Pinpoint the cell where the given text exists, returning its [X, Y] midpoint coordinate. 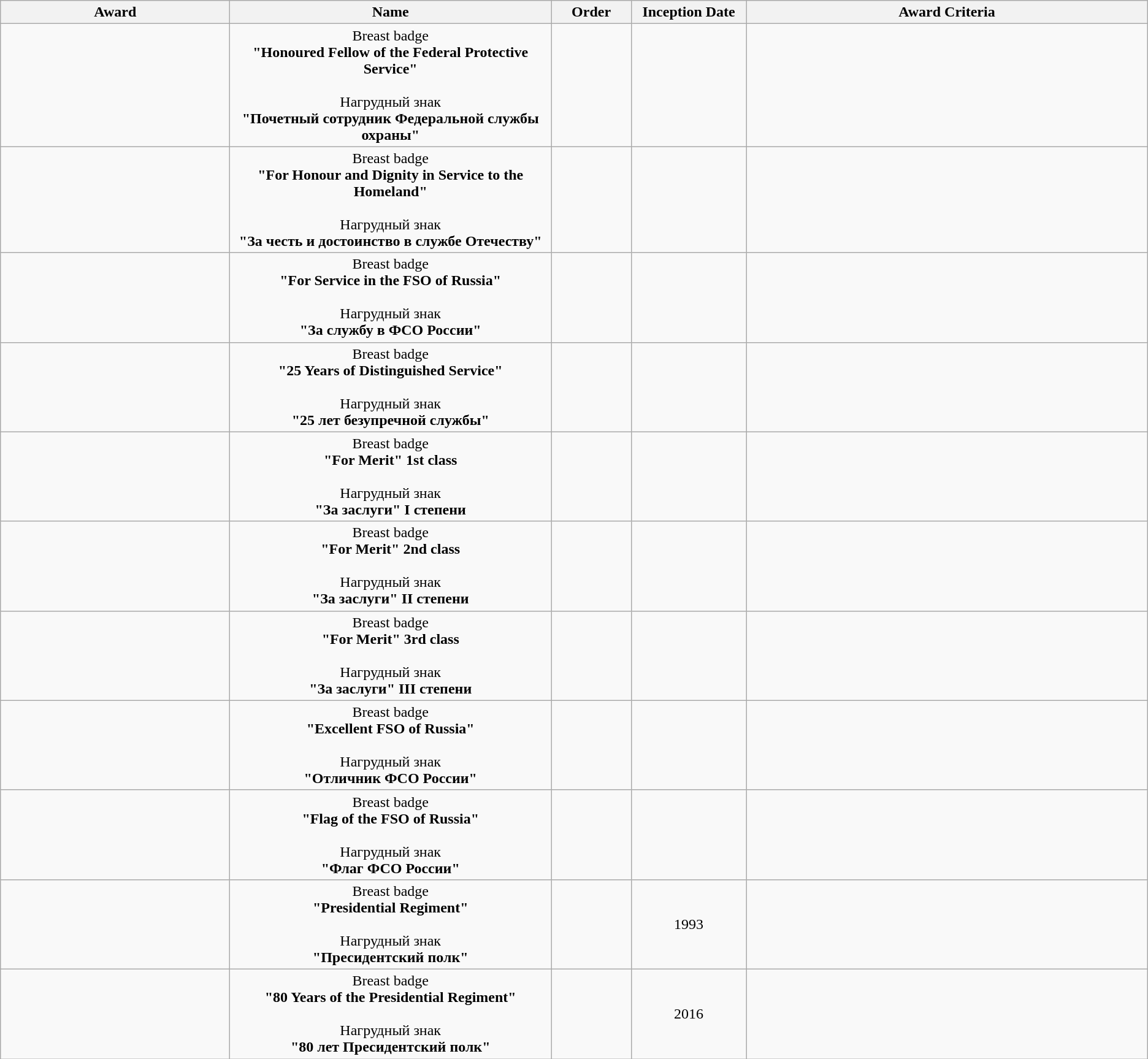
Breast badge"Presidential Regiment"Нагрудный знак"Пресидентский полк" [391, 924]
Breast badge"Flag of the FSO of Russia"Нагрудный знак"Флаг ФСО России" [391, 835]
Breast badge"For Honour and Dignity in Service to the Homeland"Нагрудный знак"За честь и достоинство в службе Отечеству" [391, 200]
Award Criteria [947, 12]
Breast badge"Excellent FSO of Russia"Нагрудный знак"Отличник ФСО России" [391, 745]
Breast badge"For Service in the FSO of Russia"Нагрудный знак"За службу в ФСО России" [391, 297]
Breast badge"For Merit" 3rd classНагрудный знак"За заслуги" III степени [391, 656]
Breast badge"For Merit" 1st classНагрудный знак"За заслуги" I степени [391, 476]
Order [591, 12]
Inception Date [689, 12]
Breast badge"25 Years of Distinguished Service"Нагрудный знак"25 лет безупречной службы" [391, 387]
1993 [689, 924]
Breast badge"For Merit" 2nd classНагрудный знак"За заслуги" II степени [391, 566]
Award [115, 12]
Breast badge"80 Years of the Presidential Regiment"Нагрудный знак"80 лет Пресидентский полк" [391, 1014]
Breast badge"Honoured Fellow of the Federal Protective Service"Нагрудный знак"Почетный сотрудник Федеральной службы охраны" [391, 85]
Name [391, 12]
2016 [689, 1014]
